Capture the cell that displays the provided text and extract its [x, y] central coordinate. 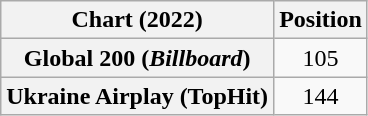
Global 200 (Billboard) [138, 58]
Chart (2022) [138, 20]
144 [321, 96]
Ukraine Airplay (TopHit) [138, 96]
Position [321, 20]
105 [321, 58]
